Scan for the cell matching the given text and deliver its (x, y) coordinate at center. 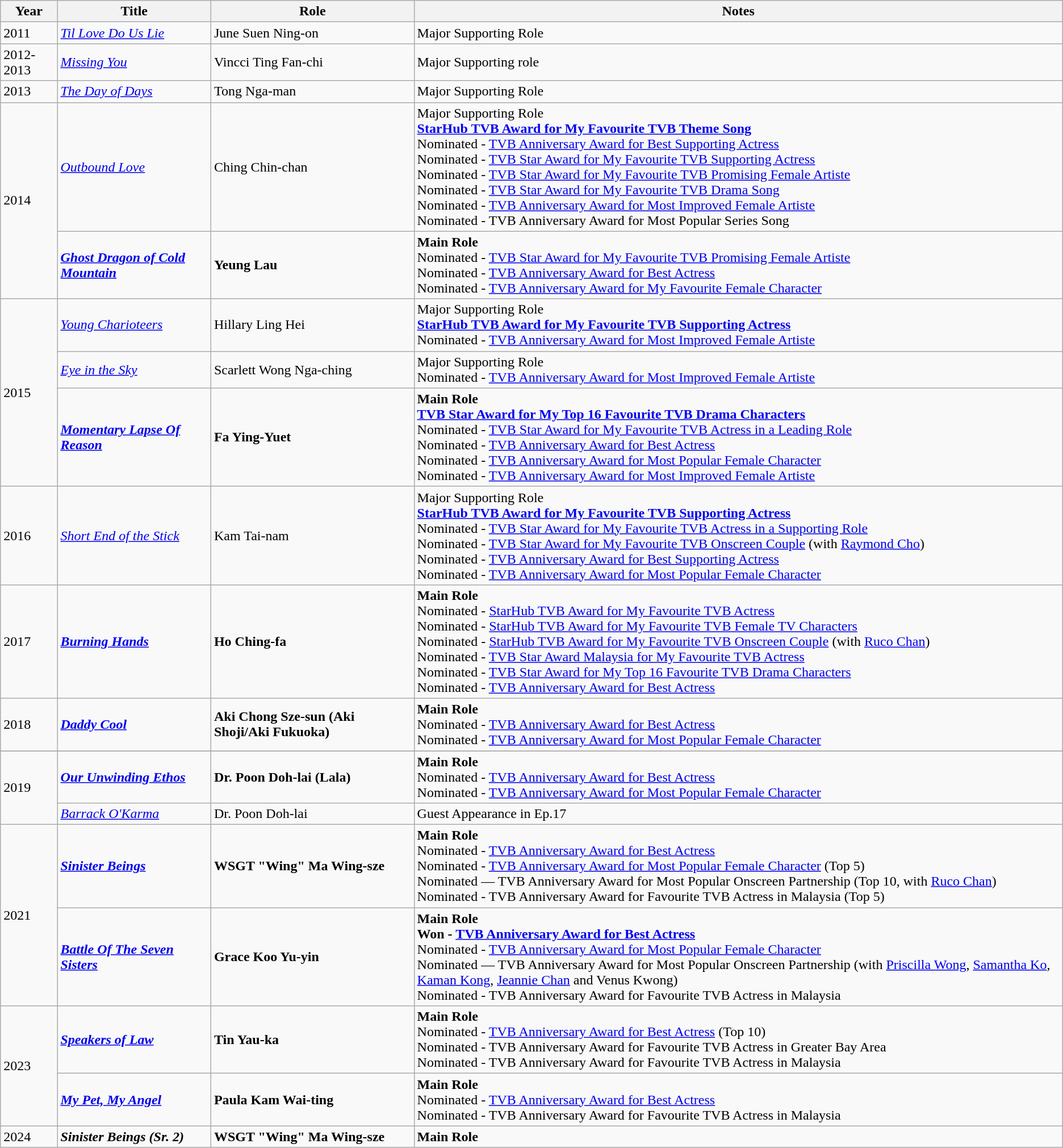
Speakers of Law (134, 1040)
Sinister Beings (Sr. 2) (134, 1137)
Dr. Poon Doh-lai (312, 814)
Burning Hands (134, 641)
Barrack O'Karma (134, 814)
Kam Tai-nam (312, 535)
Dr. Poon Doh-lai (Lala) (312, 777)
Battle Of The Seven Sisters (134, 957)
Guest Appearance in Ep.17 (738, 814)
2018 (29, 724)
June Suen Ning-on (312, 33)
Missing You (134, 62)
Main Role Nominated - TVB Anniversary Award for Best Actress Nominated - TVB Anniversary Award for Favourite TVB Actress in Malaysia (738, 1100)
Major Supporting Role StarHub TVB Award for My Favourite TVB Supporting Actress Nominated - TVB Anniversary Award for Most Improved Female Artiste (738, 325)
Main Role Nominated - TVB Anniversary Award for Best ActressNominated - TVB Anniversary Award for Most Popular Female Character (738, 724)
Our Unwinding Ethos (134, 777)
2016 (29, 535)
Tin Yau-ka (312, 1040)
Vincci Ting Fan-chi (312, 62)
Year (29, 11)
The Day of Days (134, 91)
Ching Chin-chan (312, 167)
2011 (29, 33)
Title (134, 11)
2012-2013 (29, 62)
Main Role Nominated - TVB Anniversary Award for Best Actress Nominated - TVB Anniversary Award for Most Popular Female Character (738, 777)
Yeung Lau (312, 265)
Grace Koo Yu-yin (312, 957)
Daddy Cool (134, 724)
2024 (29, 1137)
Eye in the Sky (134, 369)
Scarlett Wong Nga-ching (312, 369)
2021 (29, 916)
Momentary Lapse Of Reason (134, 437)
2019 (29, 788)
Short End of the Stick (134, 535)
Fa Ying-Yuet (312, 437)
Ho Ching-fa (312, 641)
2013 (29, 91)
2015 (29, 393)
Major Supporting role (738, 62)
My Pet, My Angel (134, 1100)
Ghost Dragon of Cold Mountain (134, 265)
Paula Kam Wai-ting (312, 1100)
Sinister Beings (134, 866)
Role (312, 11)
Young Charioteers (134, 325)
2017 (29, 641)
Tong Nga-man (312, 91)
2014 (29, 201)
Major Supporting RoleNominated - TVB Anniversary Award for Most Improved Female Artiste (738, 369)
Til Love Do Us Lie (134, 33)
Notes (738, 11)
Outbound Love (134, 167)
Hillary Ling Hei (312, 325)
2023 (29, 1066)
Aki Chong Sze-sun (Aki Shoji/Aki Fukuoka) (312, 724)
Main Role (738, 1137)
